Locate the cell with the specified text and output its [x, y] center coordinate. 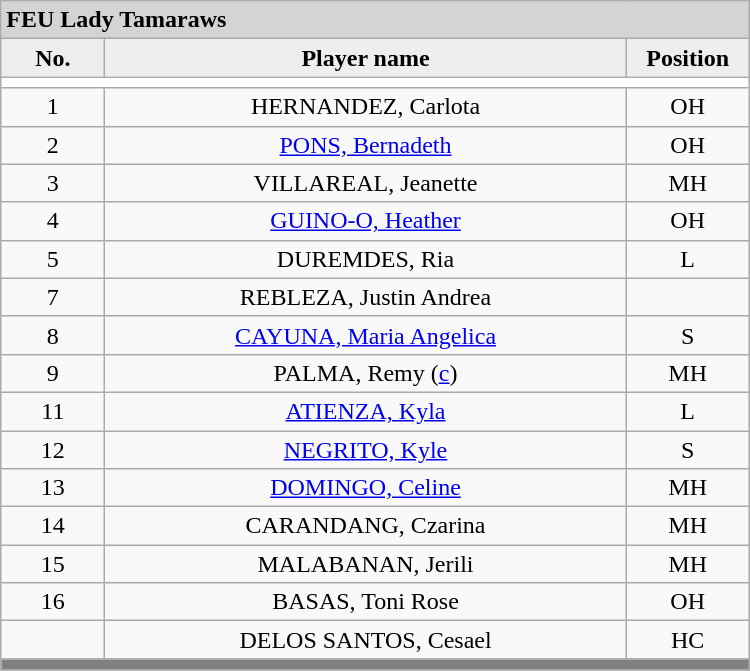
No. [53, 58]
16 [53, 602]
7 [53, 297]
14 [53, 526]
VILLAREAL, Jeanette [366, 183]
5 [53, 259]
Player name [366, 58]
MALABANAN, Jerili [366, 564]
HERNANDEZ, Carlota [366, 107]
1 [53, 107]
9 [53, 373]
PONS, Bernadeth [366, 145]
CARANDANG, Czarina [366, 526]
NEGRITO, Kyle [366, 449]
FEU Lady Tamaraws [375, 20]
GUINO-O, Heather [366, 221]
Position [688, 58]
DOMINGO, Celine [366, 488]
15 [53, 564]
PALMA, Remy (c) [366, 373]
13 [53, 488]
REBLEZA, Justin Andrea [366, 297]
8 [53, 335]
HC [688, 640]
3 [53, 183]
12 [53, 449]
2 [53, 145]
CAYUNA, Maria Angelica [366, 335]
11 [53, 411]
DUREMDES, Ria [366, 259]
ATIENZA, Kyla [366, 411]
DELOS SANTOS, Cesael [366, 640]
4 [53, 221]
BASAS, Toni Rose [366, 602]
